Return [X, Y] of the center of cell containing provided text 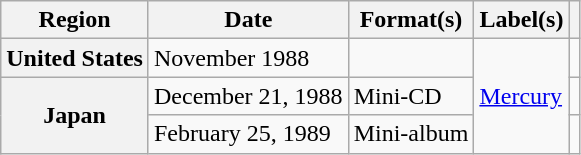
December 21, 1988 [248, 96]
February 25, 1989 [248, 134]
November 1988 [248, 58]
Mini-CD [411, 96]
Label(s) [522, 20]
Mercury [522, 96]
United States [75, 58]
Format(s) [411, 20]
Date [248, 20]
Region [75, 20]
Mini-album [411, 134]
Japan [75, 115]
